Find where the given text appears and provide that cell's center as [X, Y] coordinate. 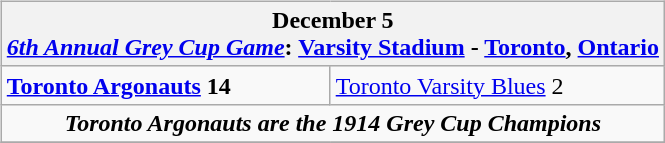
December 56th Annual Grey Cup Game: Varsity Stadium - Toronto, Ontario [332, 34]
Toronto Varsity Blues 2 [497, 85]
Toronto Argonauts 14 [166, 85]
Toronto Argonauts are the 1914 Grey Cup Champions [332, 123]
